Pinpoint the cell where the given text exists, returning its (x, y) midpoint coordinate. 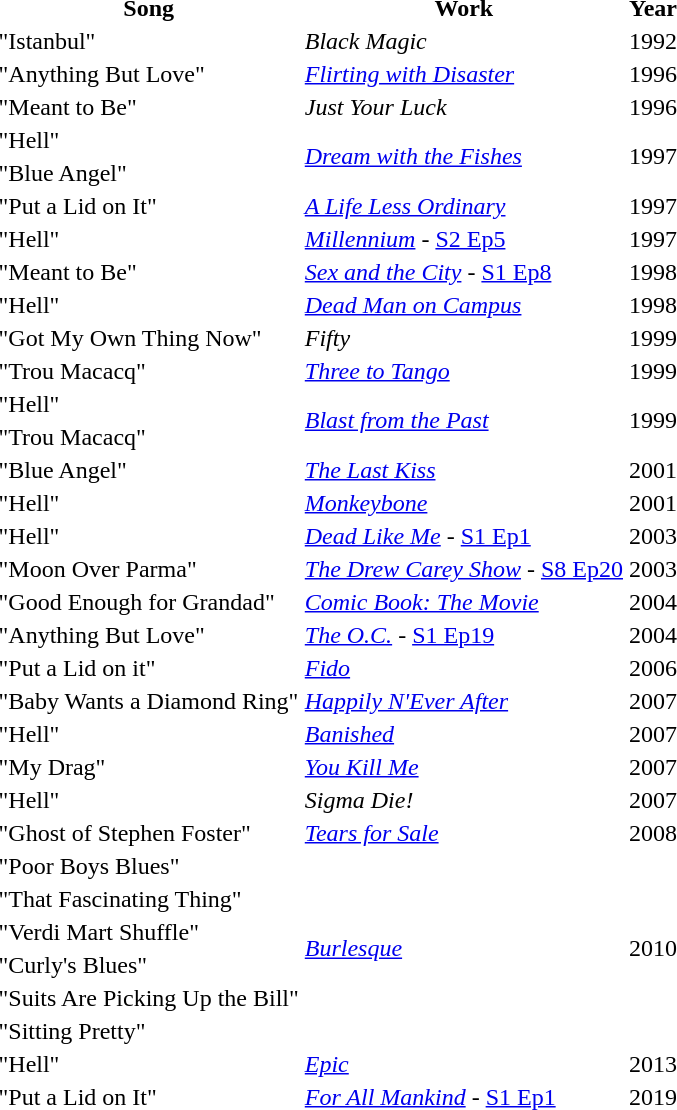
Black Magic (464, 41)
Fido (464, 668)
Dream with the Fishes (464, 156)
Sex and the City - S1 Ep8 (464, 272)
Blast from the Past (464, 420)
The Drew Carey Show - S8 Ep20 (464, 569)
Epic (464, 1064)
Just Your Luck (464, 107)
The Last Kiss (464, 470)
You Kill Me (464, 767)
Tears for Sale (464, 833)
Comic Book: The Movie (464, 602)
Dead Like Me - S1 Ep1 (464, 536)
The O.C. - S1 Ep19 (464, 635)
Happily N'Ever After (464, 701)
Sigma Die! (464, 800)
A Life Less Ordinary (464, 206)
Monkeybone (464, 503)
Flirting with Disaster (464, 74)
Fifty (464, 338)
Dead Man on Campus (464, 305)
Burlesque (464, 948)
Millennium - S2 Ep5 (464, 239)
Three to Tango (464, 371)
Banished (464, 734)
